Search for the cell housing the specified text and yield its [X, Y] center coordinate. 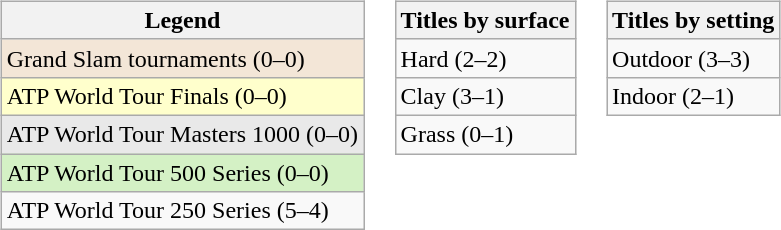
Titles by setting [694, 20]
Titles by surface [485, 20]
Grass (0–1) [485, 134]
Legend [182, 20]
Indoor (2–1) [694, 96]
ATP World Tour Masters 1000 (0–0) [182, 134]
ATP World Tour 500 Series (0–0) [182, 173]
Clay (3–1) [485, 96]
ATP World Tour Finals (0–0) [182, 96]
Grand Slam tournaments (0–0) [182, 58]
Outdoor (3–3) [694, 58]
Hard (2–2) [485, 58]
ATP World Tour 250 Series (5–4) [182, 211]
